From the cell containing the given text, extract its center point as [X, Y] coordinate. 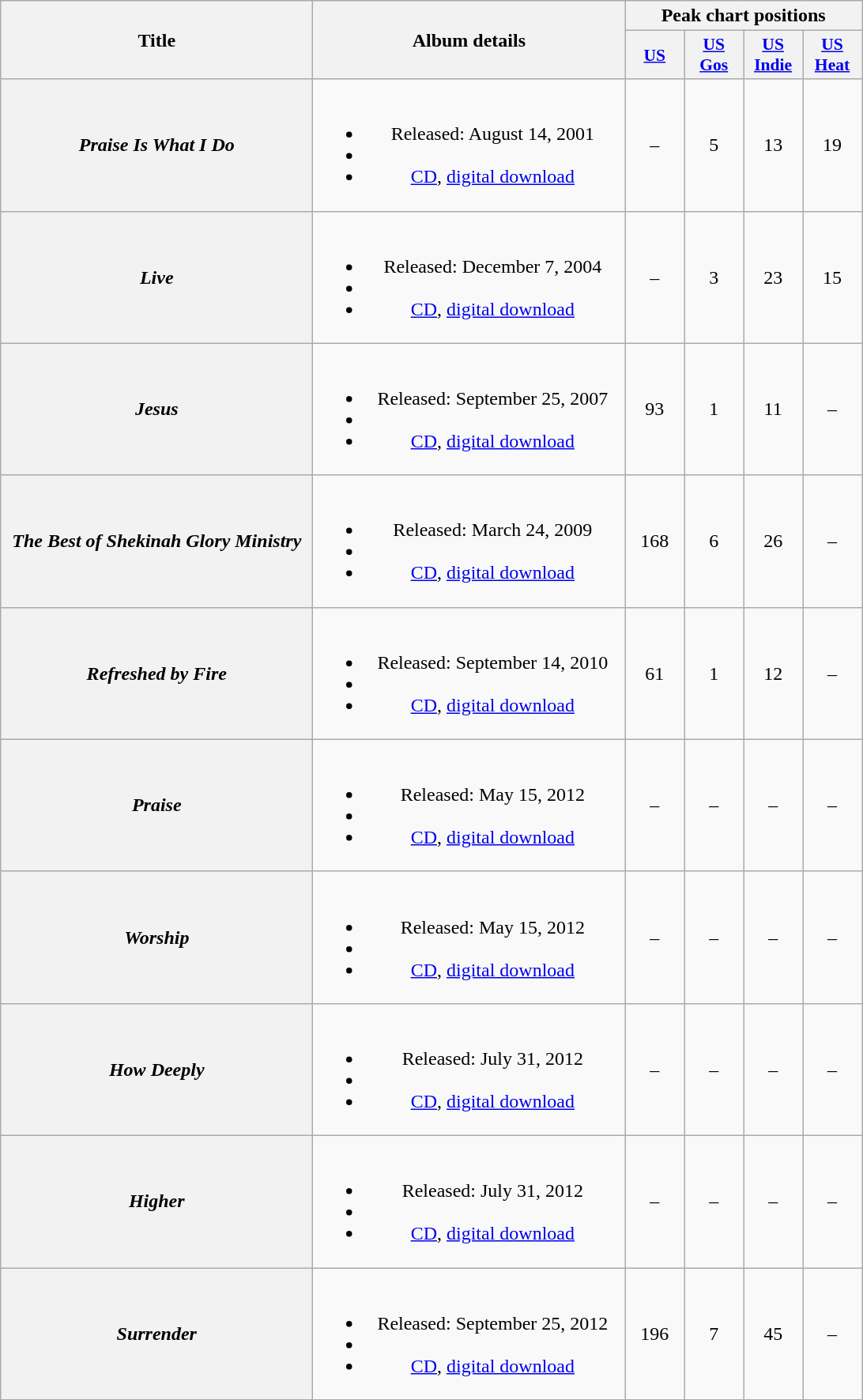
6 [714, 541]
5 [714, 145]
Praise Is What I Do [156, 145]
168 [654, 541]
Higher [156, 1202]
Released: September 25, 2012CD, digital download [469, 1334]
Jesus [156, 409]
Surrender [156, 1334]
Released: September 25, 2007CD, digital download [469, 409]
USIndie [773, 55]
Title [156, 40]
Released: September 14, 2010CD, digital download [469, 674]
26 [773, 541]
Live [156, 277]
Worship [156, 938]
7 [714, 1334]
US [654, 55]
Praise [156, 805]
196 [654, 1334]
How Deeply [156, 1069]
The Best of Shekinah Glory Ministry [156, 541]
Refreshed by Fire [156, 674]
3 [714, 277]
12 [773, 674]
15 [833, 277]
Released: August 14, 2001CD, digital download [469, 145]
USHeat [833, 55]
93 [654, 409]
45 [773, 1334]
13 [773, 145]
23 [773, 277]
19 [833, 145]
USGos [714, 55]
Peak chart positions [744, 16]
Album details [469, 40]
Released: December 7, 2004CD, digital download [469, 277]
61 [654, 674]
Released: March 24, 2009CD, digital download [469, 541]
11 [773, 409]
